Find where the given text appears and provide that cell's center as (x, y) coordinate. 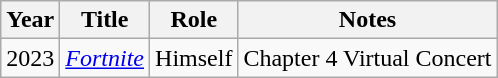
Chapter 4 Virtual Concert (368, 58)
2023 (30, 58)
Himself (194, 58)
Title (105, 20)
Fortnite (105, 58)
Year (30, 20)
Role (194, 20)
Notes (368, 20)
